Extract the [X, Y] coordinate from the center of the cell holding the provided text.  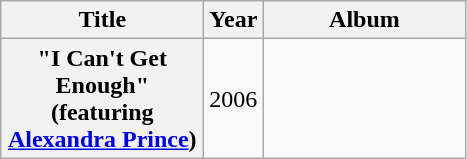
Album [364, 20]
Year [234, 20]
2006 [234, 98]
Title [102, 20]
"I Can't Get Enough"(featuring Alexandra Prince) [102, 98]
